Provide the (X, Y) coordinate of the cell's center where the given text is located.  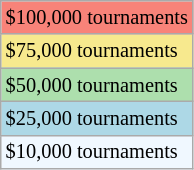
$50,000 tournaments (97, 85)
$75,000 tournaments (97, 51)
$25,000 tournaments (97, 118)
$10,000 tournaments (97, 152)
$100,000 tournaments (97, 17)
